Return the [X, Y] coordinate for the center point of the cell that contains the specified text.  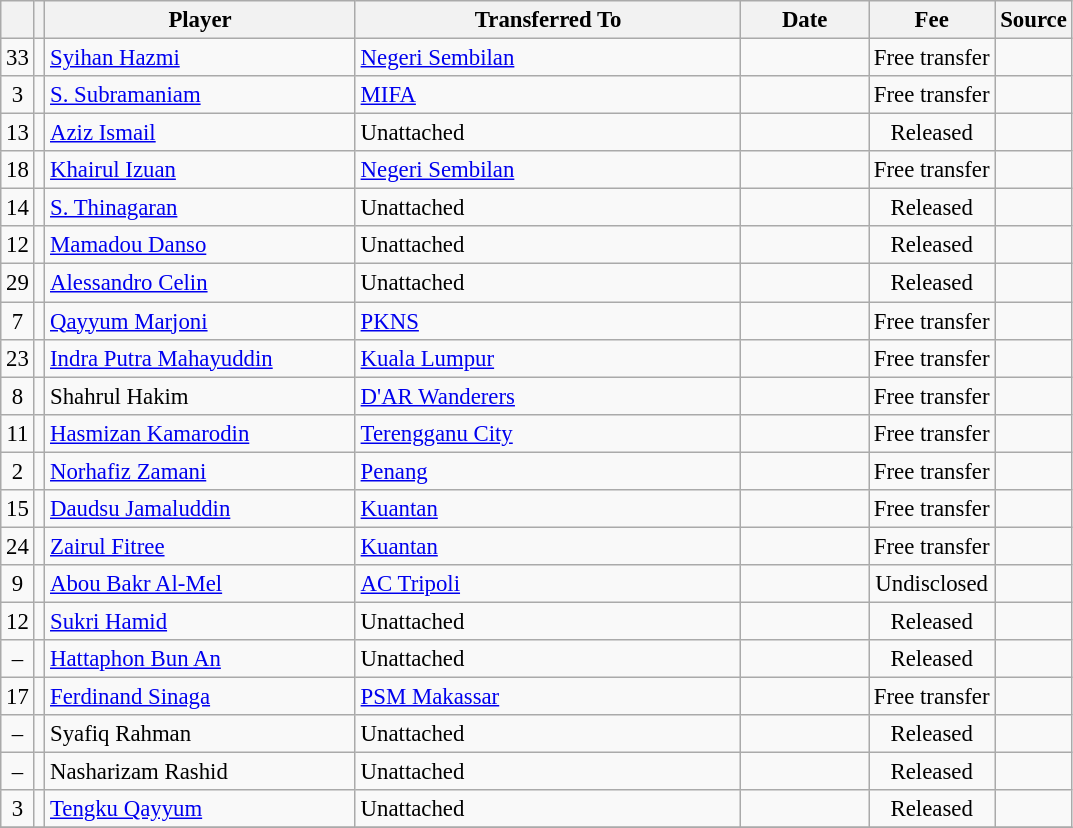
29 [18, 283]
S. Thinagaran [200, 208]
Kuala Lumpur [548, 358]
Shahrul Hakim [200, 396]
Fee [931, 20]
Hattaphon Bun An [200, 659]
Nasharizam Rashid [200, 772]
33 [18, 58]
Ferdinand Sinaga [200, 697]
Penang [548, 471]
2 [18, 471]
24 [18, 546]
MIFA [548, 95]
Abou Bakr Al-Mel [200, 584]
7 [18, 321]
Syihan Hazmi [200, 58]
S. Subramaniam [200, 95]
Alessandro Celin [200, 283]
8 [18, 396]
18 [18, 170]
Aziz Ismail [200, 133]
Mamadou Danso [200, 245]
17 [18, 697]
13 [18, 133]
15 [18, 509]
Zairul Fitree [200, 546]
AC Tripoli [548, 584]
14 [18, 208]
Source [1034, 20]
Daudsu Jamaluddin [200, 509]
9 [18, 584]
Terengganu City [548, 433]
D'AR Wanderers [548, 396]
Khairul Izuan [200, 170]
PSM Makassar [548, 697]
Date [805, 20]
Hasmizan Kamarodin [200, 433]
Transferred To [548, 20]
PKNS [548, 321]
23 [18, 358]
Qayyum Marjoni [200, 321]
Indra Putra Mahayuddin [200, 358]
Syafiq Rahman [200, 734]
Norhafiz Zamani [200, 471]
Undisclosed [931, 584]
Player [200, 20]
11 [18, 433]
Sukri Hamid [200, 621]
Tengku Qayyum [200, 809]
